From the cell containing the given text, extract its center point as [X, Y] coordinate. 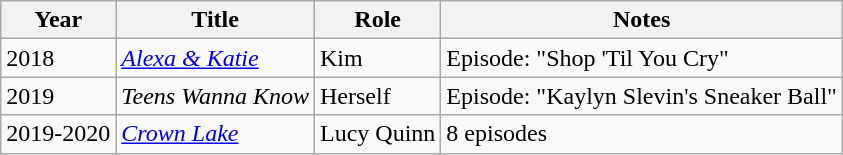
Kim [377, 58]
Lucy Quinn [377, 134]
Teens Wanna Know [216, 96]
2018 [58, 58]
Episode: "Shop 'Til You Cry" [642, 58]
Notes [642, 20]
Year [58, 20]
Role [377, 20]
Episode: "Kaylyn Slevin's Sneaker Ball" [642, 96]
2019 [58, 96]
Herself [377, 96]
Crown Lake [216, 134]
Title [216, 20]
2019-2020 [58, 134]
8 episodes [642, 134]
Alexa & Katie [216, 58]
